Detect which cell encompasses the target text, then output its (x, y) center coordinate. 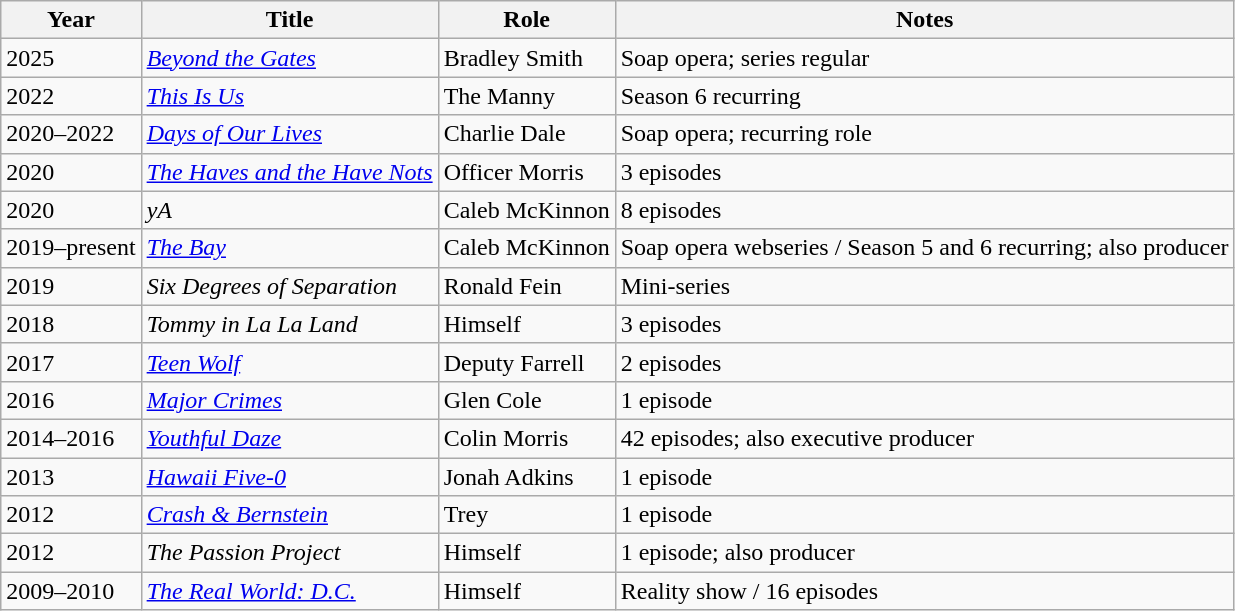
The Manny (526, 96)
2013 (71, 477)
Bradley Smith (526, 58)
Tommy in La La Land (290, 324)
Colin Morris (526, 438)
Role (526, 20)
2017 (71, 362)
Days of Our Lives (290, 134)
Soap opera; series regular (924, 58)
Crash & Bernstein (290, 515)
Six Degrees of Separation (290, 286)
The Haves and the Have Nots (290, 172)
The Bay (290, 248)
2019–present (71, 248)
2019 (71, 286)
Glen Cole (526, 400)
Soap opera; recurring role (924, 134)
2014–2016 (71, 438)
This Is Us (290, 96)
Teen Wolf (290, 362)
Year (71, 20)
Deputy Farrell (526, 362)
Season 6 recurring (924, 96)
2022 (71, 96)
Officer Morris (526, 172)
Beyond the Gates (290, 58)
Soap opera webseries / Season 5 and 6 recurring; also producer (924, 248)
1 episode; also producer (924, 553)
Major Crimes (290, 400)
Youthful Daze (290, 438)
2018 (71, 324)
Hawaii Five-0 (290, 477)
2016 (71, 400)
2009–2010 (71, 591)
2025 (71, 58)
Notes (924, 20)
Trey (526, 515)
Title (290, 20)
Reality show / 16 episodes (924, 591)
8 episodes (924, 210)
2020–2022 (71, 134)
yA (290, 210)
Jonah Adkins (526, 477)
The Real World: D.C. (290, 591)
Charlie Dale (526, 134)
The Passion Project (290, 553)
Mini-series (924, 286)
2 episodes (924, 362)
Ronald Fein (526, 286)
42 episodes; also executive producer (924, 438)
